Return (X, Y) of the center of cell containing provided text 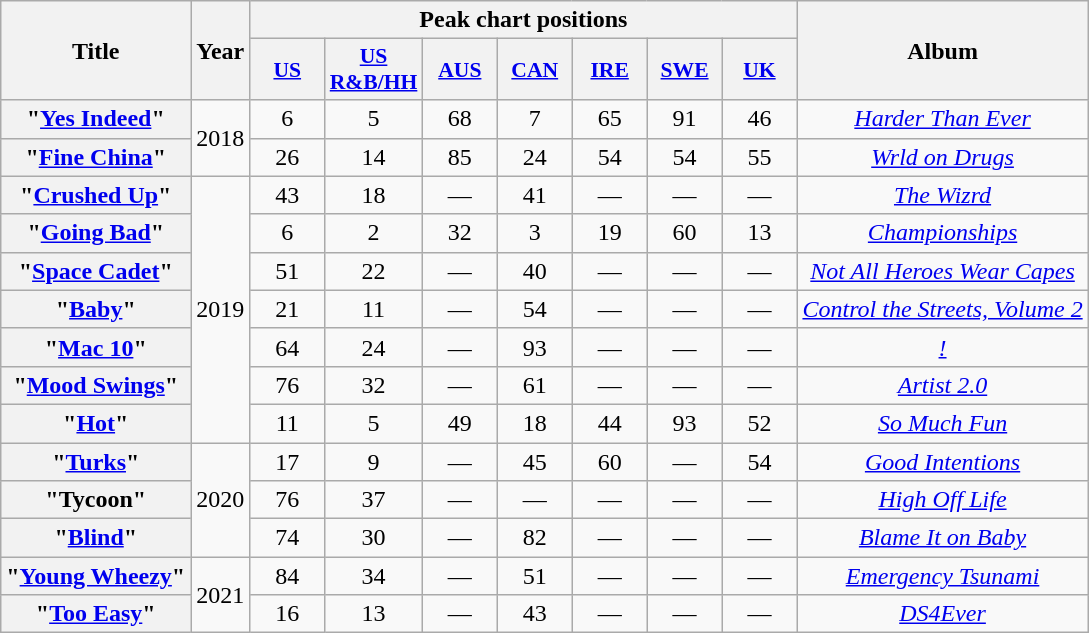
"Too Easy" (96, 614)
19 (610, 233)
"Crushed Up" (96, 195)
"Hot" (96, 423)
USR&B/HH (374, 70)
"Yes Indeed" (96, 119)
30 (374, 538)
17 (288, 461)
7 (534, 119)
2018 (220, 138)
9 (374, 461)
"Baby" (96, 309)
Title (96, 50)
Harder Than Ever (942, 119)
So Much Fun (942, 423)
Wrld on Drugs (942, 157)
65 (610, 119)
16 (288, 614)
64 (288, 347)
"Space Cadet" (96, 271)
2 (374, 233)
2019 (220, 309)
3 (534, 233)
AUS (460, 70)
2021 (220, 595)
52 (760, 423)
49 (460, 423)
2020 (220, 499)
Year (220, 50)
High Off Life (942, 500)
The Wizrd (942, 195)
"Young Wheezy" (96, 576)
Control the Streets, Volume 2 (942, 309)
14 (374, 157)
26 (288, 157)
55 (760, 157)
Not All Heroes Wear Capes (942, 271)
41 (534, 195)
US (288, 70)
IRE (610, 70)
40 (534, 271)
74 (288, 538)
21 (288, 309)
Good Intentions (942, 461)
37 (374, 500)
"Mac 10" (96, 347)
34 (374, 576)
"Fine China" (96, 157)
44 (610, 423)
84 (288, 576)
Championships (942, 233)
85 (460, 157)
82 (534, 538)
"Mood Swings" (96, 385)
Album (942, 50)
22 (374, 271)
Peak chart positions (524, 20)
"Tycoon" (96, 500)
! (942, 347)
91 (684, 119)
Blame It on Baby (942, 538)
DS4Ever (942, 614)
"Blind" (96, 538)
46 (760, 119)
68 (460, 119)
CAN (534, 70)
"Going Bad" (96, 233)
SWE (684, 70)
UK (760, 70)
"Turks" (96, 461)
Artist 2.0 (942, 385)
45 (534, 461)
61 (534, 385)
Emergency Tsunami (942, 576)
